For the text-containing cell, return its midpoint in (x, y) coordinate format. 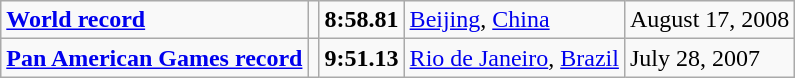
July 28, 2007 (709, 58)
8:58.81 (362, 20)
Rio de Janeiro, Brazil (514, 58)
August 17, 2008 (709, 20)
Pan American Games record (154, 58)
Beijing, China (514, 20)
World record (154, 20)
9:51.13 (362, 58)
